Identify which cell holds the provided text, then report its (x, y) central coordinate. 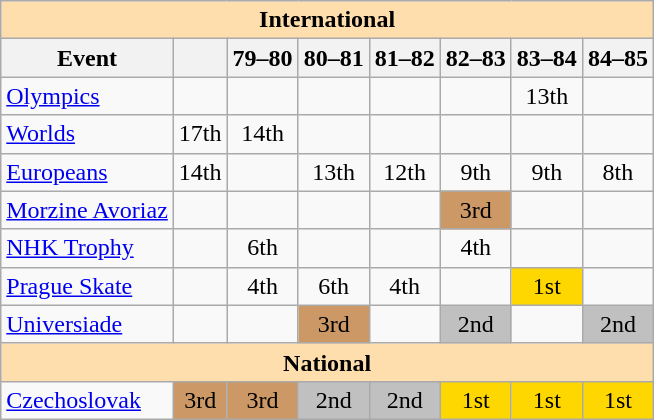
International (328, 20)
83–84 (546, 58)
Czechoslovak (88, 400)
National (328, 362)
Morzine Avoriaz (88, 210)
Prague Skate (88, 286)
Event (88, 58)
80–81 (334, 58)
79–80 (262, 58)
Worlds (88, 134)
Olympics (88, 96)
8th (618, 172)
81–82 (404, 58)
Universiade (88, 324)
NHK Trophy (88, 248)
84–85 (618, 58)
17th (200, 134)
Europeans (88, 172)
82–83 (476, 58)
12th (404, 172)
